Determine the (x, y) coordinate at the center of the cell enclosing the given text.  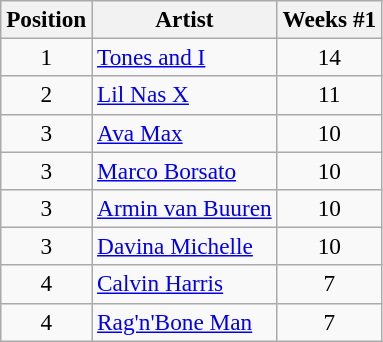
Marco Borsato (184, 170)
Tones and I (184, 57)
14 (330, 57)
2 (46, 95)
Artist (184, 19)
Rag'n'Bone Man (184, 322)
Position (46, 19)
11 (330, 95)
Weeks #1 (330, 19)
1 (46, 57)
Calvin Harris (184, 284)
Ava Max (184, 133)
Lil Nas X (184, 95)
Armin van Buuren (184, 208)
Davina Michelle (184, 246)
